Return [x, y] of the center of cell containing provided text 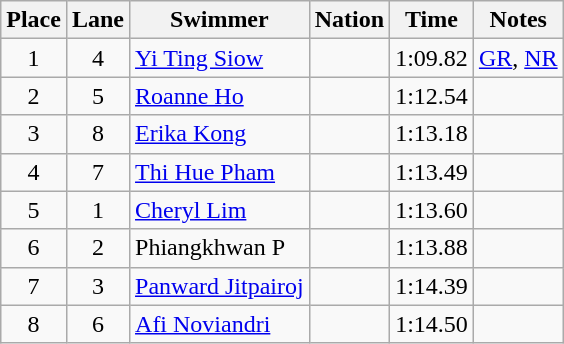
Notes [518, 20]
1:14.50 [432, 324]
Swimmer [220, 20]
1:13.60 [432, 210]
1:13.18 [432, 134]
Cheryl Lim [220, 210]
Afi Noviandri [220, 324]
Yi Ting Siow [220, 58]
Panward Jitpairoj [220, 286]
GR, NR [518, 58]
Phiangkhwan P [220, 248]
Thi Hue Pham [220, 172]
Lane [98, 20]
1:13.49 [432, 172]
1:13.88 [432, 248]
1:12.54 [432, 96]
1:09.82 [432, 58]
1:14.39 [432, 286]
Place [34, 20]
Time [432, 20]
Nation [349, 20]
Erika Kong [220, 134]
Roanne Ho [220, 96]
